Detect which cell encompasses the target text, then output its [x, y] center coordinate. 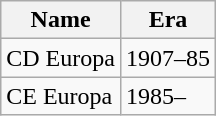
CD Europa [61, 58]
Era [168, 20]
CE Europa [61, 96]
1985– [168, 96]
Name [61, 20]
1907–85 [168, 58]
